Determine the [X, Y] coordinate at the center of the cell enclosing the given text.  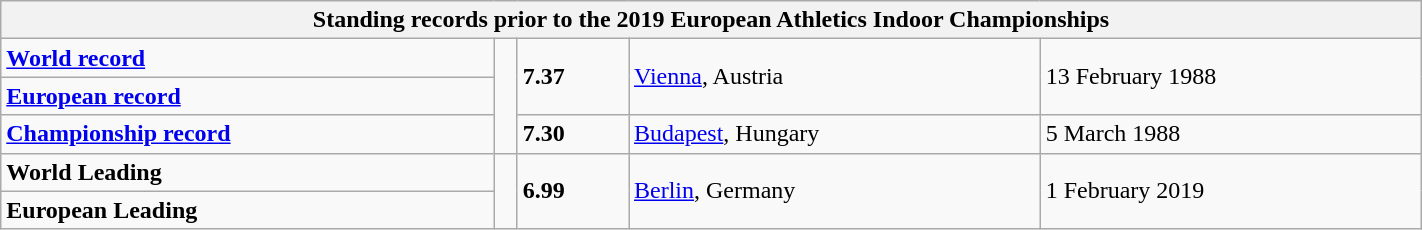
Standing records prior to the 2019 European Athletics Indoor Championships [711, 20]
World record [248, 58]
European Leading [248, 210]
1 February 2019 [1230, 191]
7.30 [572, 134]
Berlin, Germany [834, 191]
7.37 [572, 77]
13 February 1988 [1230, 77]
Vienna, Austria [834, 77]
World Leading [248, 172]
Budapest, Hungary [834, 134]
European record [248, 96]
Championship record [248, 134]
5 March 1988 [1230, 134]
6.99 [572, 191]
